Return (X, Y) of the center of cell containing provided text 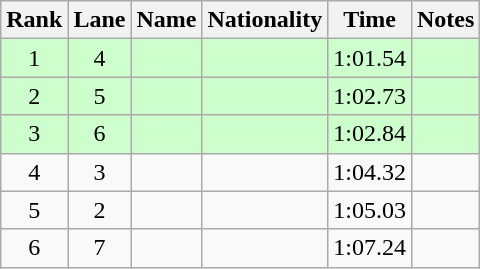
1:07.24 (370, 248)
1:05.03 (370, 210)
Time (370, 20)
Notes (445, 20)
1:02.73 (370, 96)
Rank (34, 20)
7 (100, 248)
Name (166, 20)
1 (34, 58)
1:01.54 (370, 58)
1:04.32 (370, 172)
1:02.84 (370, 134)
Lane (100, 20)
Nationality (265, 20)
